Scan for the cell matching the given text and deliver its [X, Y] coordinate at center. 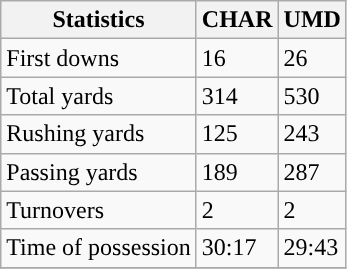
UMD [312, 20]
189 [237, 172]
CHAR [237, 20]
530 [312, 96]
125 [237, 134]
314 [237, 96]
Passing yards [99, 172]
287 [312, 172]
29:43 [312, 248]
16 [237, 58]
Rushing yards [99, 134]
Statistics [99, 20]
26 [312, 58]
Time of possession [99, 248]
30:17 [237, 248]
Turnovers [99, 210]
243 [312, 134]
First downs [99, 58]
Total yards [99, 96]
